Detect which cell encompasses the target text, then output its (x, y) center coordinate. 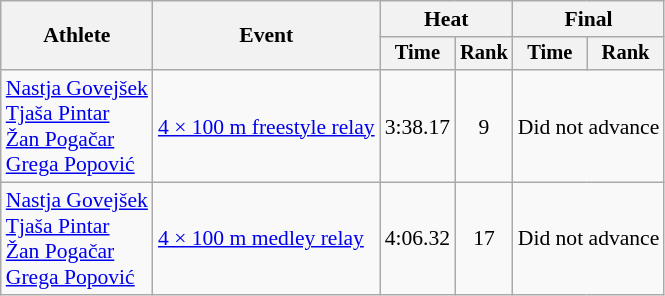
Final (589, 19)
3:38.17 (418, 126)
Heat (446, 19)
4 × 100 m medley relay (266, 239)
17 (484, 239)
4:06.32 (418, 239)
4 × 100 m freestyle relay (266, 126)
Event (266, 36)
9 (484, 126)
Athlete (77, 36)
